Scan for the cell matching the given text and deliver its (x, y) coordinate at center. 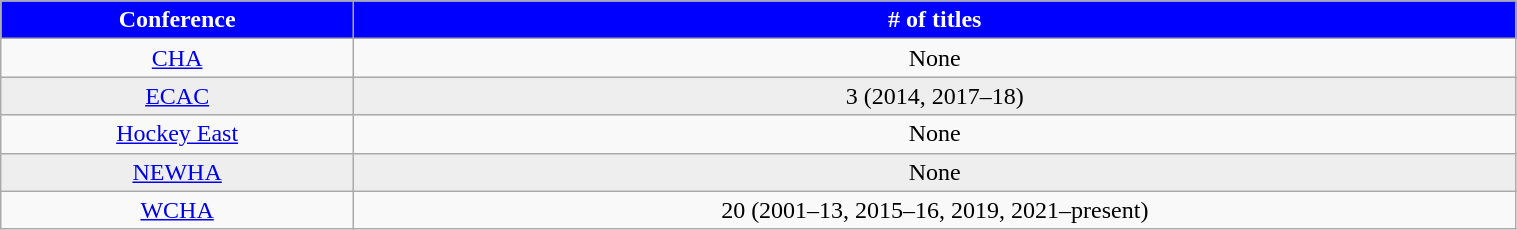
ECAC (178, 96)
20 (2001–13, 2015–16, 2019, 2021–present) (935, 210)
# of titles (935, 20)
NEWHA (178, 172)
Conference (178, 20)
WCHA (178, 210)
3 (2014, 2017–18) (935, 96)
CHA (178, 58)
Hockey East (178, 134)
